Return (X, Y) of the center of cell containing provided text 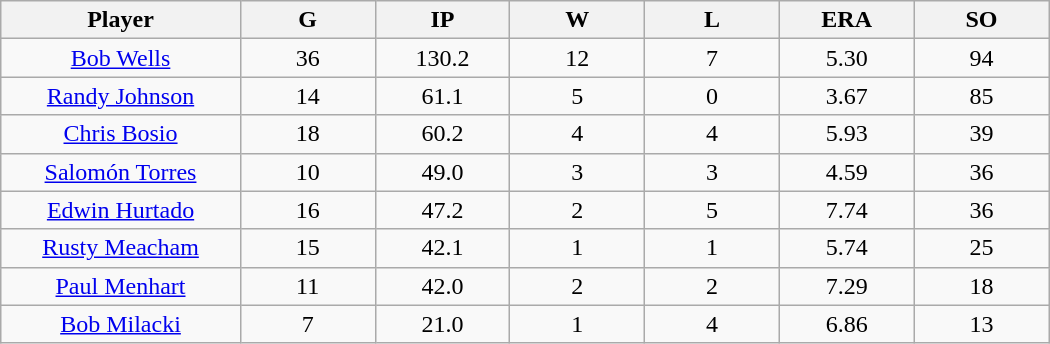
Salomón Torres (121, 172)
Bob Wells (121, 58)
5.74 (846, 248)
Paul Menhart (121, 286)
Randy Johnson (121, 96)
5.93 (846, 134)
Player (121, 20)
10 (308, 172)
25 (982, 248)
47.2 (442, 210)
3.67 (846, 96)
Chris Bosio (121, 134)
5.30 (846, 58)
L (712, 20)
SO (982, 20)
130.2 (442, 58)
21.0 (442, 324)
0 (712, 96)
85 (982, 96)
Edwin Hurtado (121, 210)
Rusty Meacham (121, 248)
G (308, 20)
IP (442, 20)
94 (982, 58)
60.2 (442, 134)
ERA (846, 20)
7.29 (846, 286)
15 (308, 248)
39 (982, 134)
6.86 (846, 324)
42.0 (442, 286)
49.0 (442, 172)
13 (982, 324)
14 (308, 96)
16 (308, 210)
11 (308, 286)
Bob Milacki (121, 324)
12 (578, 58)
4.59 (846, 172)
42.1 (442, 248)
7.74 (846, 210)
W (578, 20)
61.1 (442, 96)
